Output the [x, y] coordinate of the center of the cell containing the given text.  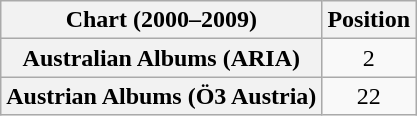
2 [369, 58]
Position [369, 20]
Austrian Albums (Ö3 Austria) [162, 96]
Chart (2000–2009) [162, 20]
22 [369, 96]
Australian Albums (ARIA) [162, 58]
